Determine the (x, y) coordinate at the center of the cell enclosing the given text.  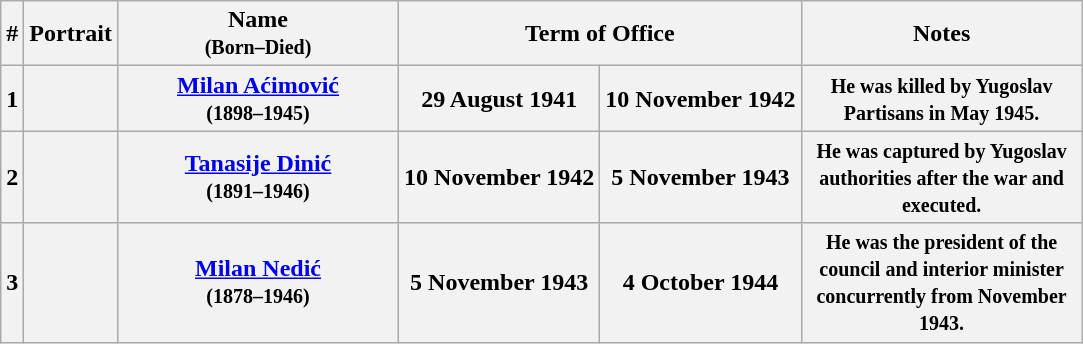
Notes (942, 34)
Portrait (71, 34)
He was the president of the council and interior minister concurrently from November 1943. (942, 282)
2 (12, 177)
He was killed by Yugoslav Partisans in May 1945. (942, 98)
# (12, 34)
4 October 1944 (700, 282)
3 (12, 282)
Name(Born–Died) (258, 34)
29 August 1941 (500, 98)
Tanasije Dinić(1891–1946) (258, 177)
Milan Aćimović(1898–1945) (258, 98)
Milan Nedić(1878–1946) (258, 282)
He was captured by Yugoslav authorities after the war and executed. (942, 177)
Term of Office (600, 34)
1 (12, 98)
